For the text-containing cell, return its midpoint in [X, Y] coordinate format. 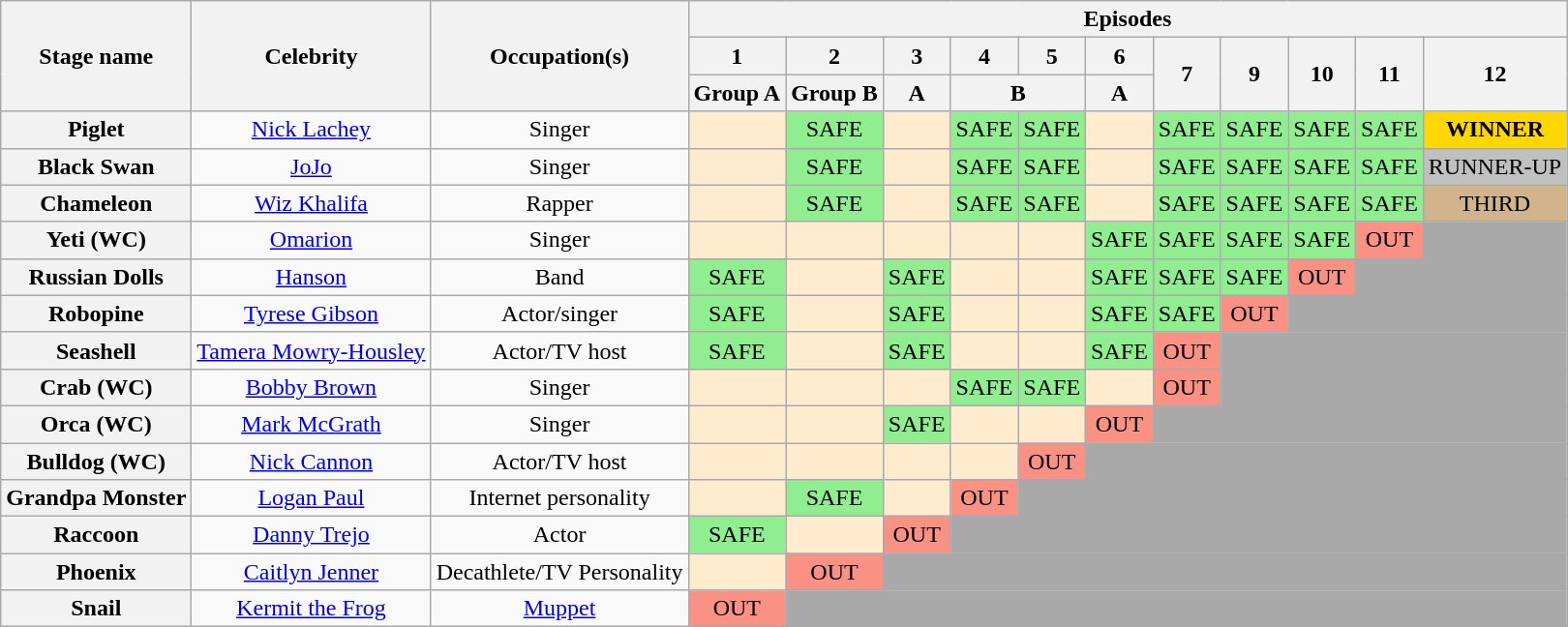
THIRD [1494, 203]
11 [1390, 75]
Raccoon [97, 535]
Phoenix [97, 572]
Rapper [559, 203]
5 [1052, 56]
Wiz Khalifa [312, 203]
Grandpa Monster [97, 498]
Snail [97, 609]
Occupation(s) [559, 56]
12 [1494, 75]
Decathlete/TV Personality [559, 572]
Group B [834, 93]
Tamera Mowry-Housley [312, 350]
Bobby Brown [312, 387]
Piglet [97, 130]
2 [834, 56]
Danny Trejo [312, 535]
Omarion [312, 240]
Chameleon [97, 203]
Robopine [97, 313]
4 [984, 56]
WINNER [1494, 130]
Actor/singer [559, 313]
Nick Cannon [312, 462]
B [1018, 93]
Bulldog (WC) [97, 462]
Tyrese Gibson [312, 313]
Hanson [312, 277]
Actor [559, 535]
Group A [738, 93]
Internet personality [559, 498]
3 [917, 56]
Orca (WC) [97, 424]
7 [1187, 75]
Crab (WC) [97, 387]
RUNNER-UP [1494, 166]
Black Swan [97, 166]
1 [738, 56]
Muppet [559, 609]
Seashell [97, 350]
Russian Dolls [97, 277]
Nick Lachey [312, 130]
Kermit the Frog [312, 609]
Band [559, 277]
Caitlyn Jenner [312, 572]
Mark McGrath [312, 424]
9 [1254, 75]
Yeti (WC) [97, 240]
6 [1120, 56]
JoJo [312, 166]
Celebrity [312, 56]
Stage name [97, 56]
Logan Paul [312, 498]
10 [1322, 75]
Episodes [1128, 19]
